Provide the (x, y) coordinate of the cell's center where the given text is located.  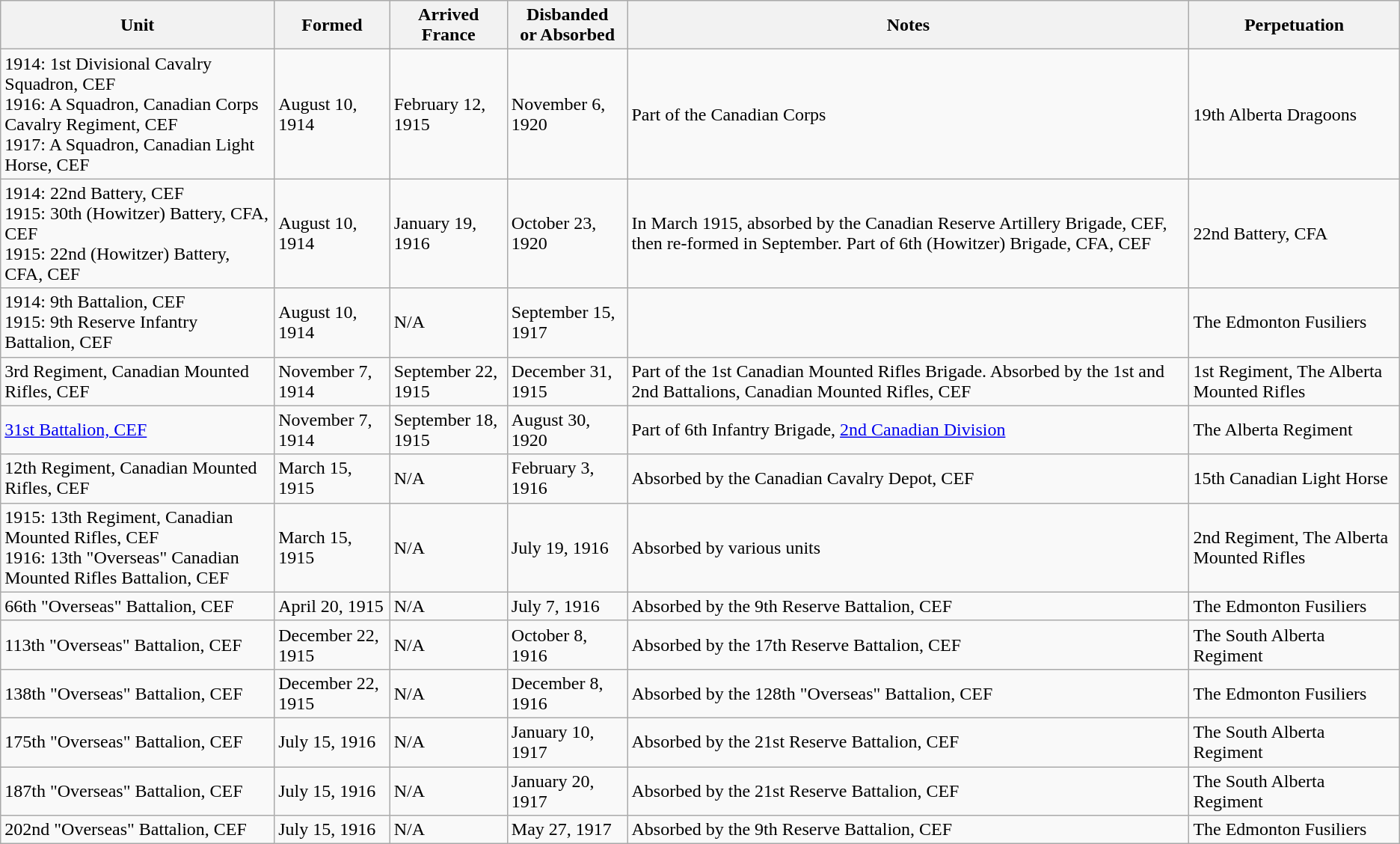
August 30, 1920 (567, 429)
Part of 6th Infantry Brigade, 2nd Canadian Division (908, 429)
3rd Regiment, Canadian Mounted Rifles, CEF (138, 382)
January 19, 1916 (449, 233)
December 31, 1915 (567, 382)
The Alberta Regiment (1294, 429)
Notes (908, 25)
April 20, 1915 (332, 606)
July 19, 1916 (567, 548)
Absorbed by the 128th "Overseas" Battalion, CEF (908, 693)
31st Battalion, CEF (138, 429)
1915: 13th Regiment, Canadian Mounted Rifles, CEF1916: 13th "Overseas" Canadian Mounted Rifles Battalion, CEF (138, 548)
22nd Battery, CFA (1294, 233)
175th "Overseas" Battalion, CEF (138, 742)
October 23, 1920 (567, 233)
Perpetuation (1294, 25)
2nd Regiment, The Alberta Mounted Rifles (1294, 548)
Disbanded or Absorbed (567, 25)
113th "Overseas" Battalion, CEF (138, 645)
66th "Overseas" Battalion, CEF (138, 606)
1914: 22nd Battery, CEF1915: 30th (Howitzer) Battery, CFA, CEF1915: 22nd (Howitzer) Battery, CFA, CEF (138, 233)
187th "Overseas" Battalion, CEF (138, 790)
November 6, 1920 (567, 114)
Formed (332, 25)
In March 1915, absorbed by the Canadian Reserve Artillery Brigade, CEF, then re-formed in September. Part of 6th (Howitzer) Brigade, CFA, CEF (908, 233)
Absorbed by various units (908, 548)
September 18, 1915 (449, 429)
1st Regiment, The Alberta Mounted Rifles (1294, 382)
Arrived France (449, 25)
May 27, 1917 (567, 830)
September 15, 1917 (567, 322)
1914: 9th Battalion, CEF1915: 9th Reserve Infantry Battalion, CEF (138, 322)
July 7, 1916 (567, 606)
Absorbed by the Canadian Cavalry Depot, CEF (908, 479)
January 20, 1917 (567, 790)
1914: 1st Divisional Cavalry Squadron, CEF1916: A Squadron, Canadian Corps Cavalry Regiment, CEF1917: A Squadron, Canadian Light Horse, CEF (138, 114)
138th "Overseas" Battalion, CEF (138, 693)
Absorbed by the 17th Reserve Battalion, CEF (908, 645)
19th Alberta Dragoons (1294, 114)
January 10, 1917 (567, 742)
Part of the Canadian Corps (908, 114)
December 8, 1916 (567, 693)
12th Regiment, Canadian Mounted Rifles, CEF (138, 479)
February 3, 1916 (567, 479)
202nd "Overseas" Battalion, CEF (138, 830)
October 8, 1916 (567, 645)
Unit (138, 25)
15th Canadian Light Horse (1294, 479)
Part of the 1st Canadian Mounted Rifles Brigade. Absorbed by the 1st and 2nd Battalions, Canadian Mounted Rifles, CEF (908, 382)
February 12, 1915 (449, 114)
September 22, 1915 (449, 382)
